Pinpoint the cell where the given text exists, returning its (x, y) midpoint coordinate. 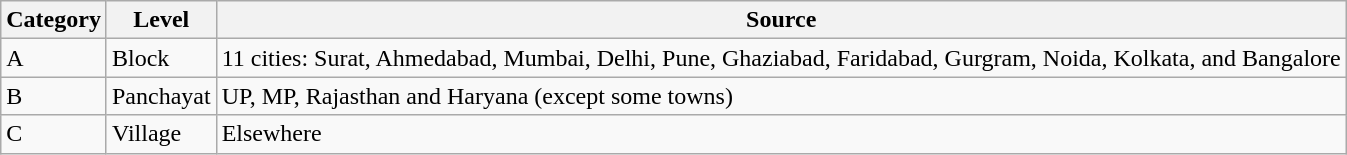
Elsewhere (781, 134)
Block (161, 58)
Panchayat (161, 96)
Level (161, 20)
11 cities: Surat, Ahmedabad, Mumbai, Delhi, Pune, Ghaziabad, Faridabad, Gurgram, Noida, Kolkata, and Bangalore (781, 58)
B (54, 96)
A (54, 58)
Village (161, 134)
UP, MP, Rajasthan and Haryana (except some towns) (781, 96)
C (54, 134)
Category (54, 20)
Source (781, 20)
